Identify which cell holds the provided text, then report its (X, Y) central coordinate. 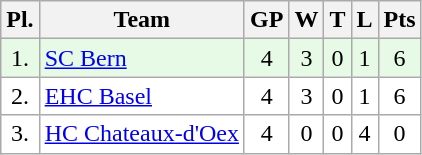
HC Chateaux-d'Oex (142, 134)
Team (142, 20)
GP (266, 20)
2. (20, 96)
L (364, 20)
T (338, 20)
W (306, 20)
Pts (400, 20)
1. (20, 58)
Pl. (20, 20)
EHC Basel (142, 96)
3. (20, 134)
SC Bern (142, 58)
